Pinpoint the cell where the given text exists, returning its (X, Y) midpoint coordinate. 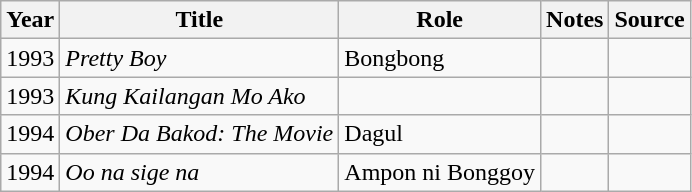
Dagul (440, 134)
Ampon ni Bonggoy (440, 172)
Ober Da Bakod: The Movie (200, 134)
Oo na sige na (200, 172)
Source (650, 20)
Notes (575, 20)
Role (440, 20)
Pretty Boy (200, 58)
Bongbong (440, 58)
Kung Kailangan Mo Ako (200, 96)
Year (30, 20)
Title (200, 20)
